Return the (X, Y) coordinate for the center point of the cell that contains the specified text.  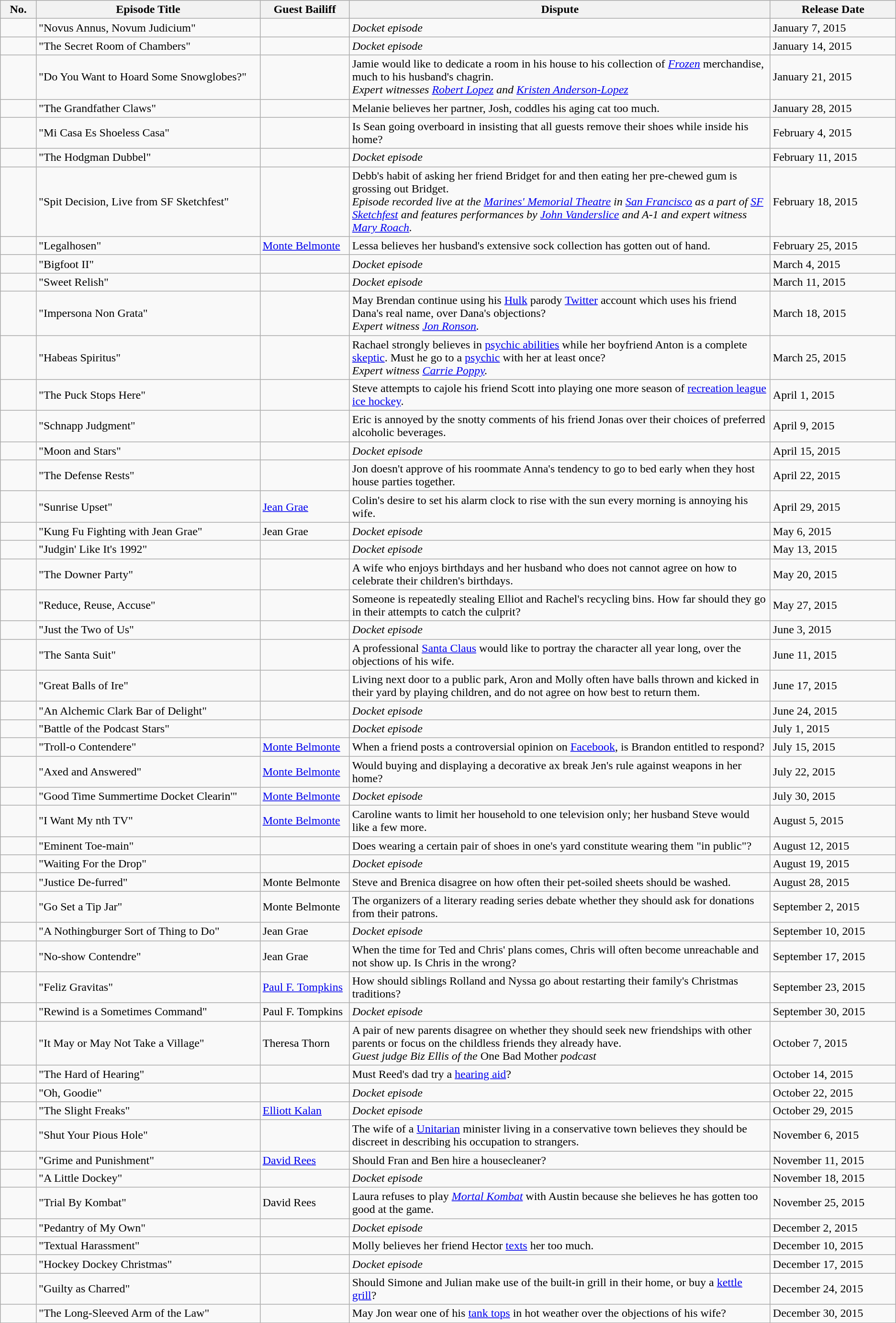
The organizers of a literary reading series debate whether they should ask for donations from their patrons. (560, 907)
July 1, 2015 (833, 729)
"The Puck Stops Here" (148, 395)
"Reduce, Reuse, Accuse" (148, 605)
Episode Title (148, 10)
February 4, 2015 (833, 133)
"Mi Casa Es Shoeless Casa" (148, 133)
February 18, 2015 (833, 202)
"Sunrise Upset" (148, 506)
January 28, 2015 (833, 108)
April 9, 2015 (833, 426)
September 23, 2015 (833, 987)
"Battle of the Podcast Stars" (148, 729)
"The Downer Party" (148, 574)
September 17, 2015 (833, 956)
October 29, 2015 (833, 1110)
"Trial By Kombat" (148, 1203)
June 11, 2015 (833, 655)
December 24, 2015 (833, 1289)
"Habeas Spiritus" (148, 357)
"The Hodgman Dubbel" (148, 157)
Colin's desire to set his alarm clock to rise with the sun every morning is annoying his wife. (560, 506)
Elliott Kalan (304, 1110)
July 22, 2015 (833, 772)
February 25, 2015 (833, 246)
September 2, 2015 (833, 907)
June 17, 2015 (833, 685)
Steve and Brenica disagree on how often their pet-soiled sheets should be washed. (560, 882)
March 25, 2015 (833, 357)
March 11, 2015 (833, 282)
"Good Time Summertime Docket Clearin'" (148, 796)
When a friend posts a controversial opinion on Facebook, is Brandon entitled to respond? (560, 747)
Steve attempts to cajole his friend Scott into playing one more season of recreation league ice hockey. (560, 395)
December 10, 2015 (833, 1246)
"Do You Want to Hoard Some Snowglobes?" (148, 77)
July 30, 2015 (833, 796)
"Bigfoot II" (148, 264)
May 6, 2015 (833, 531)
October 7, 2015 (833, 1043)
"Great Balls of Ire" (148, 685)
"Troll-o Contendere" (148, 747)
May Brendan continue using his Hulk parody Twitter account which uses his friend Dana's real name, over Dana's objections?Expert witness Jon Ronson. (560, 313)
Someone is repeatedly stealing Elliot and Rachel's recycling bins. How far should they go in their attempts to catch the culprit? (560, 605)
April 1, 2015 (833, 395)
October 14, 2015 (833, 1074)
"Axed and Answered" (148, 772)
"Hockey Dockey Christmas" (148, 1264)
"Sweet Relish" (148, 282)
A professional Santa Claus would like to portray the character all year long, over the objections of his wife. (560, 655)
"Justice De-furred" (148, 882)
"No-show Contendre" (148, 956)
October 22, 2015 (833, 1092)
January 14, 2015 (833, 46)
April 22, 2015 (833, 476)
"It May or May Not Take a Village" (148, 1043)
Caroline wants to limit her household to one television only; her husband Steve would like a few more. (560, 821)
November 18, 2015 (833, 1178)
When the time for Ted and Chris' plans comes, Chris will often become unreachable and not show up. Is Chris in the wrong? (560, 956)
August 12, 2015 (833, 846)
June 24, 2015 (833, 710)
August 5, 2015 (833, 821)
April 15, 2015 (833, 451)
"The Defense Rests" (148, 476)
June 3, 2015 (833, 630)
Should Fran and Ben hire a housecleaner? (560, 1160)
"Impersona Non Grata" (148, 313)
"The Secret Room of Chambers" (148, 46)
"Rewind is a Sometimes Command" (148, 1012)
Eric is annoyed by the snotty comments of his friend Jonas over their choices of preferred alcoholic beverages. (560, 426)
"Guilty as Charred" (148, 1289)
Must Reed's dad try a hearing aid? (560, 1074)
Dispute (560, 10)
Melanie believes her partner, Josh, coddles his aging cat too much. (560, 108)
"The Grandfather Claws" (148, 108)
January 7, 2015 (833, 28)
August 19, 2015 (833, 864)
"Novus Annus, Novum Judicium" (148, 28)
"Pedantry of My Own" (148, 1228)
Laura refuses to play Mortal Kombat with Austin because she believes he has gotten too good at the game. (560, 1203)
"Oh, Goodie" (148, 1092)
September 30, 2015 (833, 1012)
"The Slight Freaks" (148, 1110)
Should Simone and Julian make use of the built-in grill in their home, or buy a kettle grill? (560, 1289)
January 21, 2015 (833, 77)
"A Nothingburger Sort of Thing to Do" (148, 931)
Jon doesn't approve of his roommate Anna's tendency to go to bed early when they host house parties together. (560, 476)
May 20, 2015 (833, 574)
"Judgin' Like It's 1992" (148, 549)
March 18, 2015 (833, 313)
A wife who enjoys birthdays and her husband who does not cannot agree on how to celebrate their children's birthdays. (560, 574)
"Feliz Gravitas" (148, 987)
December 30, 2015 (833, 1313)
Molly believes her friend Hector texts her too much. (560, 1246)
December 17, 2015 (833, 1264)
"The Hard of Hearing" (148, 1074)
April 29, 2015 (833, 506)
"A Little Dockey" (148, 1178)
"Kung Fu Fighting with Jean Grae" (148, 531)
"Schnapp Judgment" (148, 426)
December 2, 2015 (833, 1228)
"The Santa Suit" (148, 655)
"Go Set a Tip Jar" (148, 907)
Guest Bailiff (304, 10)
"An Alchemic Clark Bar of Delight" (148, 710)
Release Date (833, 10)
Is Sean going overboard in insisting that all guests remove their shoes while inside his home? (560, 133)
May Jon wear one of his tank tops in hot weather over the objections of his wife? (560, 1313)
March 4, 2015 (833, 264)
"The Long-Sleeved Arm of the Law" (148, 1313)
How should siblings Rolland and Nyssa go about restarting their family's Christmas traditions? (560, 987)
"Spit Decision, Live from SF Sketchfest" (148, 202)
"Legalhosen" (148, 246)
Would buying and displaying a decorative ax break Jen's rule against weapons in her home? (560, 772)
"Waiting For the Drop" (148, 864)
September 10, 2015 (833, 931)
"Shut Your Pious Hole" (148, 1135)
May 27, 2015 (833, 605)
Theresa Thorn (304, 1043)
February 11, 2015 (833, 157)
"Just the Two of Us" (148, 630)
"Moon and Stars" (148, 451)
The wife of a Unitarian minister living in a conservative town believes they should be discreet in describing his occupation to strangers. (560, 1135)
No. (18, 10)
"Textual Harassment" (148, 1246)
August 28, 2015 (833, 882)
November 25, 2015 (833, 1203)
"Grime and Punishment" (148, 1160)
"Eminent Toe-main" (148, 846)
November 11, 2015 (833, 1160)
November 6, 2015 (833, 1135)
"I Want My nth TV" (148, 821)
May 13, 2015 (833, 549)
Does wearing a certain pair of shoes in one's yard constitute wearing them "in public"? (560, 846)
Lessa believes her husband's extensive sock collection has gotten out of hand. (560, 246)
July 15, 2015 (833, 747)
